Return the (x, y) coordinate for the center point of the cell that contains the specified text.  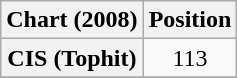
CIS (Tophit) (72, 58)
Position (190, 20)
Chart (2008) (72, 20)
113 (190, 58)
